Identify which cell holds the provided text, then report its [x, y] central coordinate. 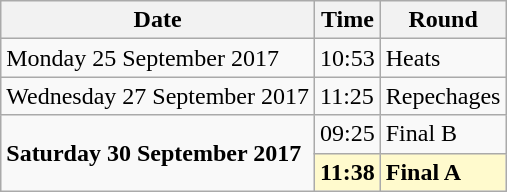
11:38 [347, 172]
11:25 [347, 96]
Final B [443, 134]
Monday 25 September 2017 [158, 58]
Final A [443, 172]
Round [443, 20]
Time [347, 20]
09:25 [347, 134]
Wednesday 27 September 2017 [158, 96]
Date [158, 20]
10:53 [347, 58]
Saturday 30 September 2017 [158, 153]
Heats [443, 58]
Repechages [443, 96]
